Pinpoint the cell where the given text exists, returning its (x, y) midpoint coordinate. 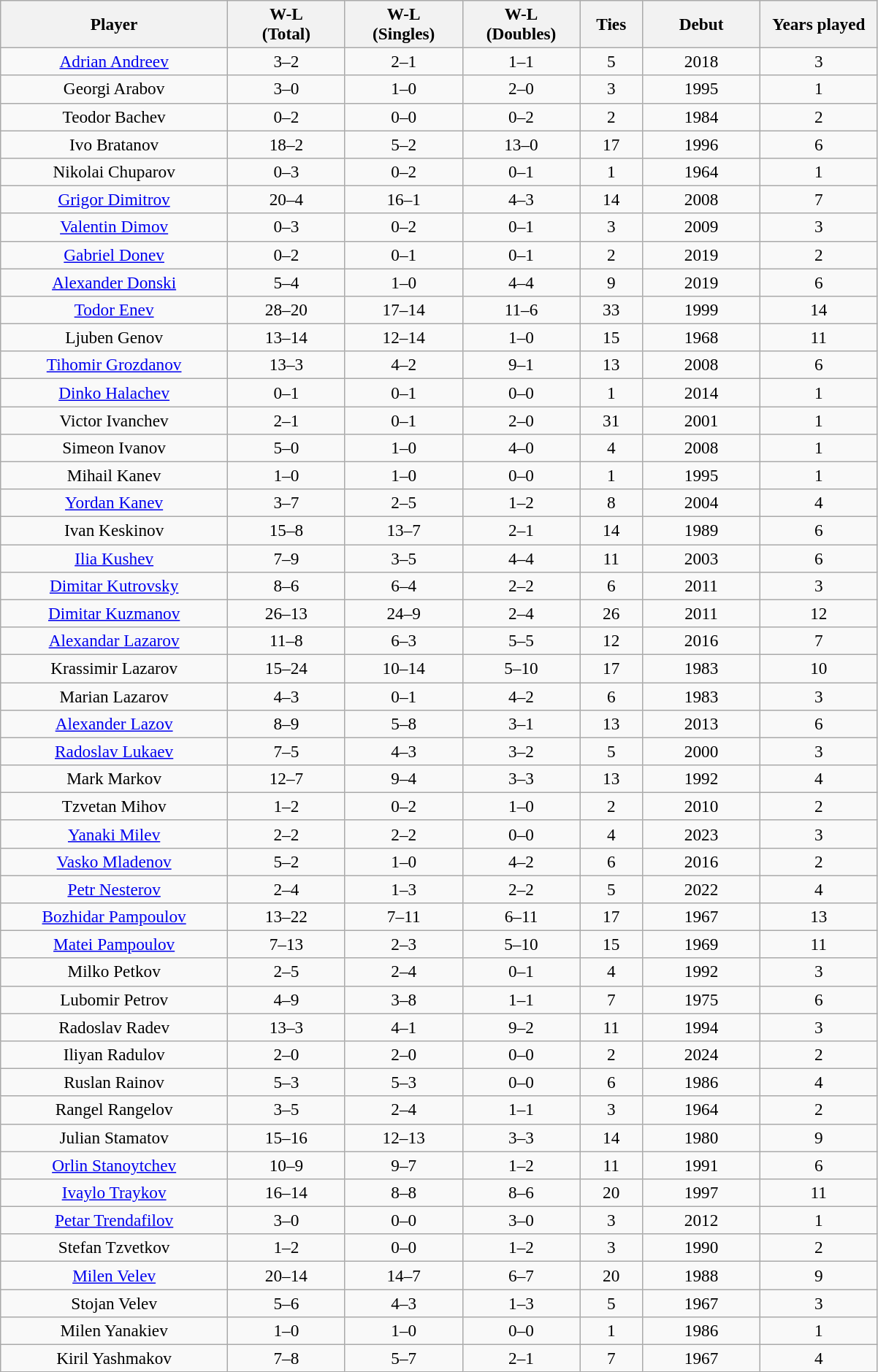
26–13 (286, 613)
Grigor Dimitrov (114, 199)
Alexandar Lazarov (114, 640)
13–0 (522, 144)
Ivan Keskinov (114, 530)
10–9 (286, 1165)
Simeon Ivanov (114, 448)
Ties (611, 23)
11–6 (522, 310)
2001 (701, 420)
1984 (701, 117)
2000 (701, 751)
26 (611, 613)
10 (818, 668)
Marian Lazarov (114, 696)
Lubomir Petrov (114, 1000)
14–7 (403, 1275)
2012 (701, 1220)
9–2 (522, 1027)
Petr Nesterov (114, 889)
Mihail Kanev (114, 475)
2018 (701, 61)
13–7 (403, 530)
4–1 (403, 1027)
2010 (701, 806)
Tihomir Grozdanov (114, 365)
Orlin Stanoytchev (114, 1165)
Alexander Donski (114, 282)
Teodor Bachev (114, 117)
5–8 (403, 724)
Ilia Kushev (114, 558)
15–16 (286, 1138)
2014 (701, 392)
Ivaylo Traykov (114, 1192)
Alexander Lazov (114, 724)
Matei Pampoulov (114, 944)
1988 (701, 1275)
6–4 (403, 586)
2022 (701, 889)
9–7 (403, 1165)
Kiril Yashmakov (114, 1358)
Iliyan Radulov (114, 1054)
Dimitar Kuzmanov (114, 613)
11–8 (286, 640)
8 (611, 503)
13–14 (286, 337)
Yanaki Milev (114, 834)
5–6 (286, 1303)
5–0 (286, 448)
Yordan Kanev (114, 503)
1999 (701, 310)
Dinko Halachev (114, 392)
6–7 (522, 1275)
1989 (701, 530)
8–8 (403, 1192)
Years played (818, 23)
Milen Yanakiev (114, 1330)
1990 (701, 1248)
2013 (701, 724)
Adrian Andreev (114, 61)
2–3 (403, 944)
7–11 (403, 916)
3–1 (522, 724)
12–7 (286, 778)
Ljuben Genov (114, 337)
Rangel Rangelov (114, 1110)
5–4 (286, 282)
Stojan Velev (114, 1303)
7–9 (286, 558)
W-L(Total) (286, 23)
Vasko Mladenov (114, 862)
Valentin Dimov (114, 227)
Stefan Tzvetkov (114, 1248)
2004 (701, 503)
4–9 (286, 1000)
1996 (701, 144)
7–8 (286, 1358)
Gabriel Donev (114, 255)
Petar Trendafilov (114, 1220)
16–1 (403, 199)
1980 (701, 1138)
1991 (701, 1165)
Debut (701, 23)
12–14 (403, 337)
20–14 (286, 1275)
18–2 (286, 144)
13–22 (286, 916)
2023 (701, 834)
Milko Petkov (114, 972)
Mark Markov (114, 778)
6–3 (403, 640)
1969 (701, 944)
Milen Velev (114, 1275)
20–4 (286, 199)
Radoslav Lukaev (114, 751)
Victor Ivanchev (114, 420)
W-L(Doubles) (522, 23)
9–4 (403, 778)
5–7 (403, 1358)
31 (611, 420)
17–14 (403, 310)
3–8 (403, 1000)
28–20 (286, 310)
7–5 (286, 751)
10–14 (403, 668)
5–5 (522, 640)
Todor Enev (114, 310)
4–0 (522, 448)
24–9 (403, 613)
2024 (701, 1054)
1975 (701, 1000)
Tzvetan Mihov (114, 806)
1994 (701, 1027)
15–8 (286, 530)
15–24 (286, 668)
9–1 (522, 365)
W-L(Singles) (403, 23)
Ivo Bratanov (114, 144)
33 (611, 310)
Radoslav Radev (114, 1027)
Krassimir Lazarov (114, 668)
1968 (701, 337)
Bozhidar Pampoulov (114, 916)
16–14 (286, 1192)
2003 (701, 558)
Player (114, 23)
1997 (701, 1192)
Dimitar Kutrovsky (114, 586)
Nikolai Chuparov (114, 172)
Ruslan Rainov (114, 1082)
7–13 (286, 944)
8–9 (286, 724)
6–11 (522, 916)
3–7 (286, 503)
Julian Stamatov (114, 1138)
12–13 (403, 1138)
2009 (701, 227)
Georgi Arabov (114, 89)
